For the text-containing cell, return its midpoint in (x, y) coordinate format. 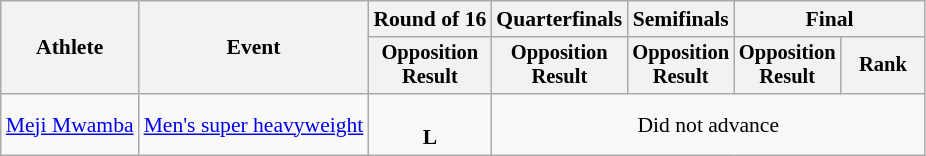
Men's super heavyweight (254, 124)
Did not advance (708, 124)
Rank (884, 66)
Semifinals (680, 19)
Round of 16 (430, 19)
Meji Mwamba (70, 124)
Final (830, 19)
Event (254, 48)
Athlete (70, 48)
Quarterfinals (559, 19)
L (430, 124)
